For the text-containing cell, return its midpoint in (X, Y) coordinate format. 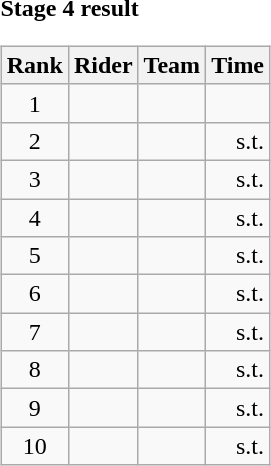
3 (34, 179)
6 (34, 294)
2 (34, 141)
Team (172, 65)
1 (34, 103)
Time (238, 65)
10 (34, 446)
4 (34, 217)
9 (34, 408)
7 (34, 332)
5 (34, 256)
8 (34, 370)
Rank (34, 65)
Rider (103, 65)
